For the text-containing cell, return its midpoint in (X, Y) coordinate format. 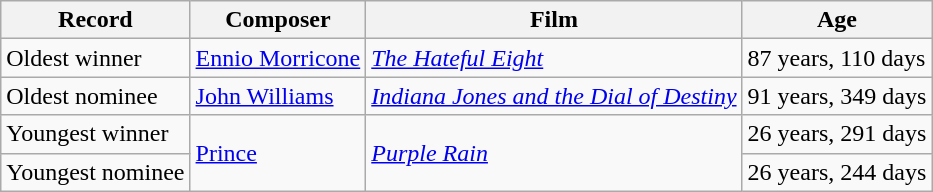
John Williams (278, 96)
Indiana Jones and the Dial of Destiny (554, 96)
91 years, 349 days (837, 96)
Purple Rain (554, 153)
26 years, 244 days (837, 172)
Film (554, 20)
Youngest nominee (96, 172)
Oldest nominee (96, 96)
Composer (278, 20)
26 years, 291 days (837, 134)
The Hateful Eight (554, 58)
87 years, 110 days (837, 58)
Age (837, 20)
Oldest winner (96, 58)
Youngest winner (96, 134)
Prince (278, 153)
Ennio Morricone (278, 58)
Record (96, 20)
